Provide the (x, y) coordinate of the cell's center where the given text is located.  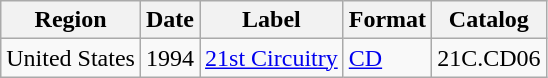
United States (71, 58)
Region (71, 20)
1994 (170, 58)
Catalog (489, 20)
Format (387, 20)
Label (272, 20)
21st Circuitry (272, 58)
21C.CD06 (489, 58)
Date (170, 20)
CD (387, 58)
